Search for the cell housing the specified text and yield its (X, Y) center coordinate. 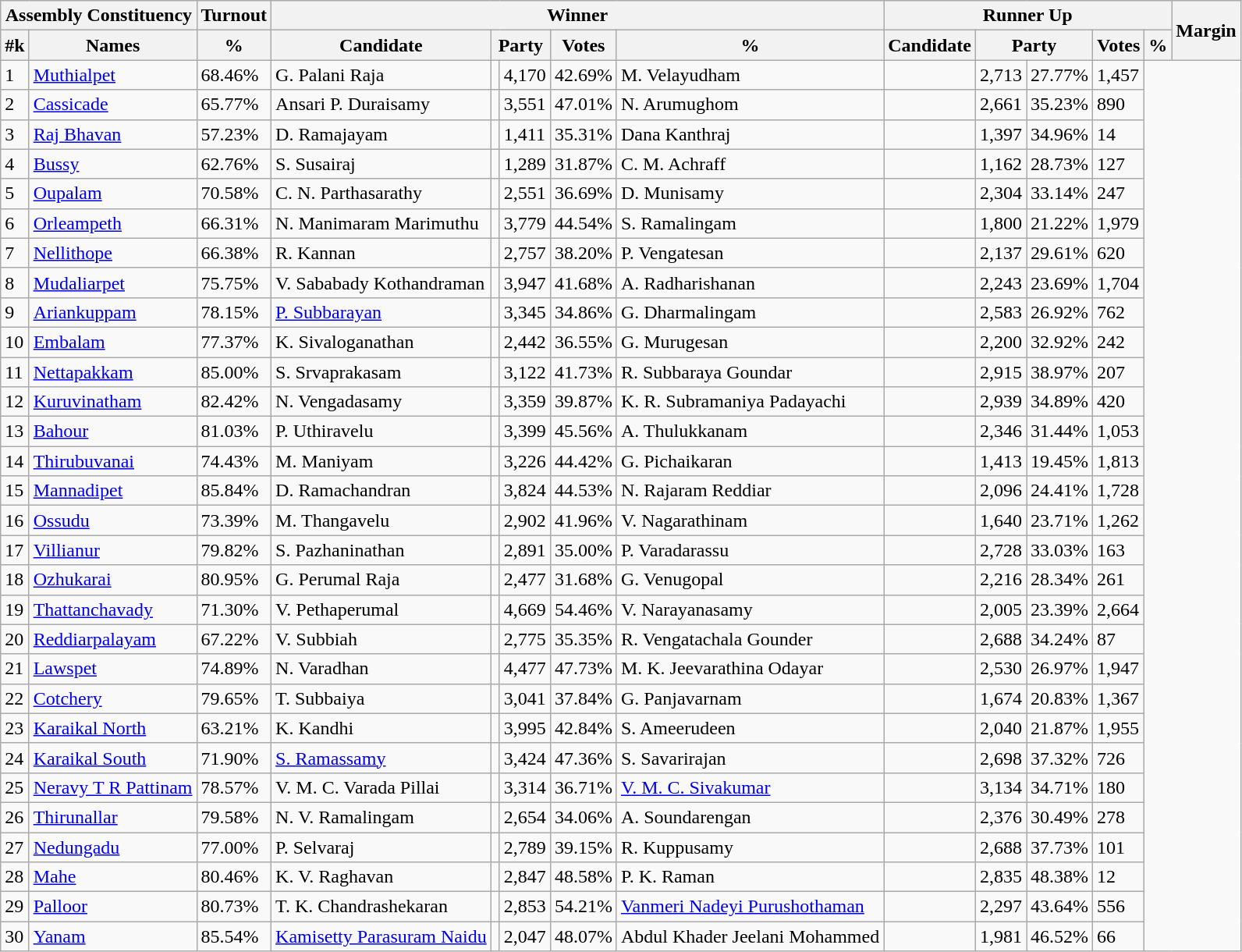
Turnout (234, 16)
#k (15, 45)
2,654 (524, 817)
Mannadipet (112, 491)
726 (1119, 758)
85.00% (234, 372)
N. Arumughom (750, 105)
Ansari P. Duraisamy (381, 105)
70.58% (234, 194)
23.71% (1059, 520)
Abdul Khader Jeelani Mohammed (750, 936)
G. Pichaikaran (750, 461)
46.52% (1059, 936)
24 (15, 758)
R. Vengatachala Gounder (750, 639)
44.53% (584, 491)
4,669 (524, 609)
34.86% (584, 312)
1,813 (1119, 461)
3,995 (524, 728)
17 (15, 550)
66 (1119, 936)
3,345 (524, 312)
36.69% (584, 194)
2,047 (524, 936)
36.55% (584, 342)
37.73% (1059, 847)
G. Palani Raja (381, 75)
G. Perumal Raja (381, 580)
Assembly Constituency (98, 16)
65.77% (234, 105)
M. Maniyam (381, 461)
S. Srvaprakasam (381, 372)
54.46% (584, 609)
24.41% (1059, 491)
3,551 (524, 105)
620 (1119, 253)
N. Vengadasamy (381, 402)
1,674 (1000, 698)
25 (15, 787)
P. Varadarassu (750, 550)
44.42% (584, 461)
101 (1119, 847)
3,359 (524, 402)
Raj Bhavan (112, 134)
2,040 (1000, 728)
P. Subbarayan (381, 312)
2,137 (1000, 253)
26.97% (1059, 669)
1,289 (524, 164)
8 (15, 282)
23 (15, 728)
2,728 (1000, 550)
77.37% (234, 342)
Embalam (112, 342)
V. M. C. Varada Pillai (381, 787)
Nellithope (112, 253)
A. Thulukkanam (750, 432)
2,835 (1000, 877)
63.21% (234, 728)
78.57% (234, 787)
Kuruvinatham (112, 402)
73.39% (234, 520)
N. Manimaram Marimuthu (381, 223)
4,477 (524, 669)
2,902 (524, 520)
2,096 (1000, 491)
2,346 (1000, 432)
420 (1119, 402)
Reddiarpalayam (112, 639)
S. Savarirajan (750, 758)
Ariankuppam (112, 312)
2,216 (1000, 580)
N. V. Ramalingam (381, 817)
75.75% (234, 282)
1,411 (524, 134)
43.64% (1059, 907)
2,853 (524, 907)
20 (15, 639)
Cassicade (112, 105)
71.30% (234, 609)
G. Venugopal (750, 580)
V. M. C. Sivakumar (750, 787)
19.45% (1059, 461)
1,162 (1000, 164)
1,640 (1000, 520)
44.54% (584, 223)
18 (15, 580)
32.92% (1059, 342)
37.32% (1059, 758)
33.14% (1059, 194)
Orleampeth (112, 223)
21 (15, 669)
R. Kuppusamy (750, 847)
3 (15, 134)
3,424 (524, 758)
1,262 (1119, 520)
31.44% (1059, 432)
29 (15, 907)
2,915 (1000, 372)
16 (15, 520)
Villianur (112, 550)
47.01% (584, 105)
S. Ramassamy (381, 758)
34.89% (1059, 402)
35.23% (1059, 105)
2,442 (524, 342)
D. Munisamy (750, 194)
S. Pazhaninathan (381, 550)
85.84% (234, 491)
M. K. Jeevarathina Odayar (750, 669)
V. Pethaperumal (381, 609)
33.03% (1059, 550)
762 (1119, 312)
54.21% (584, 907)
K. Kandhi (381, 728)
74.43% (234, 461)
71.90% (234, 758)
29.61% (1059, 253)
C. M. Achraff (750, 164)
68.46% (234, 75)
66.38% (234, 253)
K. R. Subramaniya Padayachi (750, 402)
207 (1119, 372)
23.39% (1059, 609)
2,005 (1000, 609)
48.58% (584, 877)
10 (15, 342)
4,170 (524, 75)
2,775 (524, 639)
2,664 (1119, 609)
37.84% (584, 698)
2,891 (524, 550)
1,413 (1000, 461)
2,243 (1000, 282)
2,583 (1000, 312)
3,399 (524, 432)
3,122 (524, 372)
28 (15, 877)
Nettapakkam (112, 372)
Bahour (112, 432)
26.92% (1059, 312)
21.22% (1059, 223)
N. Varadhan (381, 669)
35.00% (584, 550)
67.22% (234, 639)
G. Dharmalingam (750, 312)
2,530 (1000, 669)
3,041 (524, 698)
2 (15, 105)
1,955 (1119, 728)
47.73% (584, 669)
7 (15, 253)
Muthialpet (112, 75)
22 (15, 698)
39.15% (584, 847)
Thattanchavady (112, 609)
34.24% (1059, 639)
A. Radharishanan (750, 282)
T. K. Chandrashekaran (381, 907)
35.31% (584, 134)
2,551 (524, 194)
Winner (577, 16)
34.06% (584, 817)
Nedungadu (112, 847)
127 (1119, 164)
28.73% (1059, 164)
41.96% (584, 520)
Karaikal North (112, 728)
78.15% (234, 312)
T. Subbaiya (381, 698)
247 (1119, 194)
Margin (1206, 30)
V. Sababady Kothandraman (381, 282)
1,704 (1119, 282)
66.31% (234, 223)
80.46% (234, 877)
81.03% (234, 432)
21.87% (1059, 728)
1,981 (1000, 936)
Names (112, 45)
9 (15, 312)
41.73% (584, 372)
P. K. Raman (750, 877)
1,397 (1000, 134)
45.56% (584, 432)
6 (15, 223)
P. Uthiravelu (381, 432)
2,757 (524, 253)
3,314 (524, 787)
Mudaliarpet (112, 282)
2,200 (1000, 342)
Mahe (112, 877)
80.95% (234, 580)
Oupalam (112, 194)
38.97% (1059, 372)
2,847 (524, 877)
278 (1119, 817)
87 (1119, 639)
180 (1119, 787)
23.69% (1059, 282)
C. N. Parthasarathy (381, 194)
G. Panjavarnam (750, 698)
85.54% (234, 936)
5 (15, 194)
A. Soundarengan (750, 817)
Vanmeri Nadeyi Purushothaman (750, 907)
20.83% (1059, 698)
77.00% (234, 847)
3,947 (524, 282)
1 (15, 75)
1,728 (1119, 491)
28.34% (1059, 580)
34.96% (1059, 134)
41.68% (584, 282)
57.23% (234, 134)
G. Murugesan (750, 342)
1,800 (1000, 223)
242 (1119, 342)
K. V. Raghavan (381, 877)
48.07% (584, 936)
2,297 (1000, 907)
38.20% (584, 253)
V. Nagarathinam (750, 520)
13 (15, 432)
261 (1119, 580)
556 (1119, 907)
1,457 (1119, 75)
M. Thangavelu (381, 520)
19 (15, 609)
11 (15, 372)
62.76% (234, 164)
1,367 (1119, 698)
47.36% (584, 758)
Kamisetty Parasuram Naidu (381, 936)
39.87% (584, 402)
Ossudu (112, 520)
Karaikal South (112, 758)
31.68% (584, 580)
27.77% (1059, 75)
79.82% (234, 550)
Bussy (112, 164)
15 (15, 491)
2,304 (1000, 194)
2,661 (1000, 105)
1,947 (1119, 669)
42.69% (584, 75)
3,226 (524, 461)
Thirubuvanai (112, 461)
2,477 (524, 580)
S. Ameerudeen (750, 728)
74.89% (234, 669)
P. Vengatesan (750, 253)
4 (15, 164)
Cotchery (112, 698)
R. Subbaraya Goundar (750, 372)
V. Narayanasamy (750, 609)
79.58% (234, 817)
Thirunallar (112, 817)
27 (15, 847)
M. Velayudham (750, 75)
1,979 (1119, 223)
80.73% (234, 907)
Dana Kanthraj (750, 134)
Ozhukarai (112, 580)
2,713 (1000, 75)
30 (15, 936)
1,053 (1119, 432)
Lawspet (112, 669)
S. Ramalingam (750, 223)
35.35% (584, 639)
36.71% (584, 787)
Runner Up (1028, 16)
30.49% (1059, 817)
2,698 (1000, 758)
Palloor (112, 907)
2,939 (1000, 402)
890 (1119, 105)
V. Subbiah (381, 639)
S. Susairaj (381, 164)
N. Rajaram Reddiar (750, 491)
79.65% (234, 698)
31.87% (584, 164)
2,789 (524, 847)
D. Ramajayam (381, 134)
Neravy T R Pattinam (112, 787)
D. Ramachandran (381, 491)
3,134 (1000, 787)
2,376 (1000, 817)
82.42% (234, 402)
163 (1119, 550)
Yanam (112, 936)
R. Kannan (381, 253)
K. Sivaloganathan (381, 342)
26 (15, 817)
48.38% (1059, 877)
42.84% (584, 728)
P. Selvaraj (381, 847)
3,779 (524, 223)
3,824 (524, 491)
34.71% (1059, 787)
